Scan for the cell matching the given text and deliver its [x, y] coordinate at center. 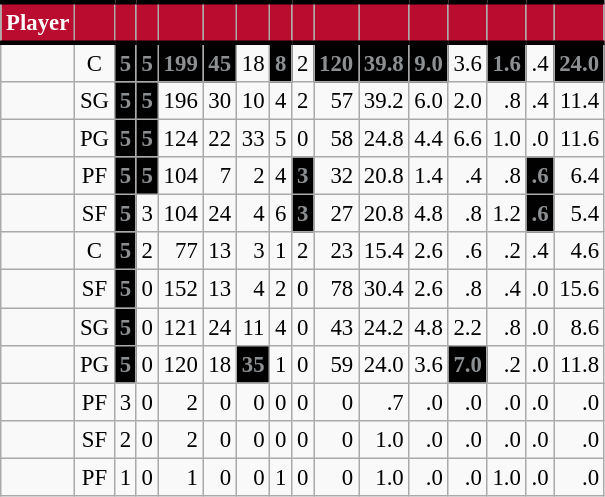
199 [180, 62]
6 [281, 214]
6.4 [579, 176]
35 [252, 364]
59 [336, 364]
2.0 [468, 101]
8 [281, 62]
11.6 [579, 139]
24.8 [384, 139]
10 [252, 101]
152 [180, 289]
78 [336, 289]
45 [220, 62]
22 [220, 139]
30 [220, 101]
23 [336, 251]
27 [336, 214]
39.8 [384, 62]
57 [336, 101]
15.4 [384, 251]
7.0 [468, 364]
11 [252, 327]
33 [252, 139]
11.8 [579, 364]
15.6 [579, 289]
30.4 [384, 289]
8.6 [579, 327]
2.2 [468, 327]
58 [336, 139]
39.2 [384, 101]
.7 [384, 402]
77 [180, 251]
1.4 [428, 176]
4.4 [428, 139]
6.0 [428, 101]
7 [220, 176]
24.2 [384, 327]
Player [38, 22]
1.6 [506, 62]
4.6 [579, 251]
9.0 [428, 62]
5.4 [579, 214]
43 [336, 327]
121 [180, 327]
124 [180, 139]
6.6 [468, 139]
196 [180, 101]
32 [336, 176]
11.4 [579, 101]
1.2 [506, 214]
